For the text-containing cell, return its midpoint in [X, Y] coordinate format. 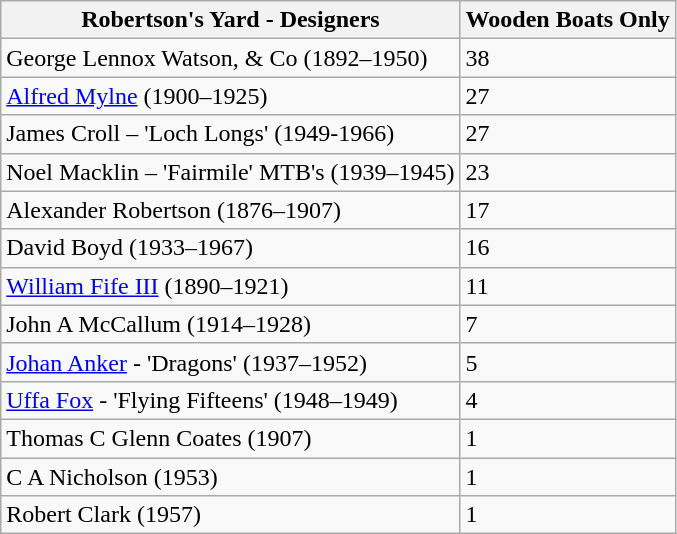
John A McCallum (1914–1928) [230, 324]
George Lennox Watson, & Co (1892–1950) [230, 58]
C A Nicholson (1953) [230, 477]
Uffa Fox - 'Flying Fifteens' (1948–1949) [230, 400]
4 [568, 400]
Alfred Mylne (1900–1925) [230, 96]
11 [568, 286]
16 [568, 248]
David Boyd (1933–1967) [230, 248]
Thomas C Glenn Coates (1907) [230, 438]
5 [568, 362]
Wooden Boats Only [568, 20]
Noel Macklin – 'Fairmile' MTB's (1939–1945) [230, 172]
Robert Clark (1957) [230, 515]
7 [568, 324]
Johan Anker - 'Dragons' (1937–1952) [230, 362]
Robertson's Yard - Designers [230, 20]
38 [568, 58]
Alexander Robertson (1876–1907) [230, 210]
17 [568, 210]
23 [568, 172]
William Fife III (1890–1921) [230, 286]
James Croll – 'Loch Longs' (1949-1966) [230, 134]
